Output the [x, y] coordinate of the center of the cell containing the given text.  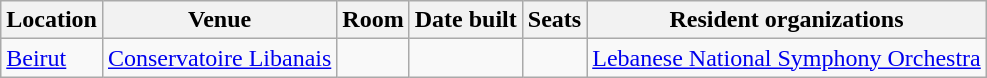
Venue [219, 20]
Conservatoire Libanais [219, 58]
Location [52, 20]
Beirut [52, 58]
Seats [554, 20]
Room [373, 20]
Resident organizations [787, 20]
Date built [466, 20]
Lebanese National Symphony Orchestra [787, 58]
